For the text-containing cell, return its midpoint in [x, y] coordinate format. 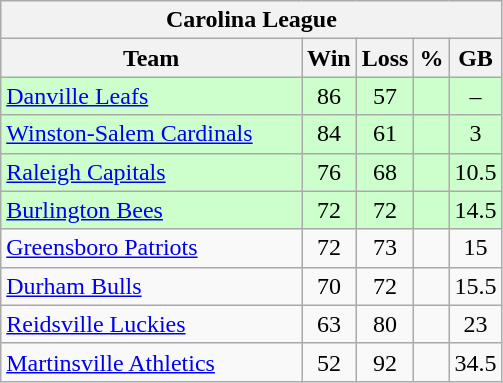
Win [330, 58]
86 [330, 96]
92 [385, 362]
80 [385, 324]
70 [330, 286]
68 [385, 172]
15.5 [476, 286]
84 [330, 134]
14.5 [476, 210]
Raleigh Capitals [152, 172]
23 [476, 324]
10.5 [476, 172]
Reidsville Luckies [152, 324]
57 [385, 96]
52 [330, 362]
GB [476, 58]
Durham Bulls [152, 286]
Loss [385, 58]
61 [385, 134]
– [476, 96]
3 [476, 134]
34.5 [476, 362]
Danville Leafs [152, 96]
76 [330, 172]
Team [152, 58]
Winston-Salem Cardinals [152, 134]
Burlington Bees [152, 210]
73 [385, 248]
Martinsville Athletics [152, 362]
% [432, 58]
15 [476, 248]
Carolina League [252, 20]
Greensboro Patriots [152, 248]
63 [330, 324]
